Find where the given text appears and provide that cell's center as (x, y) coordinate. 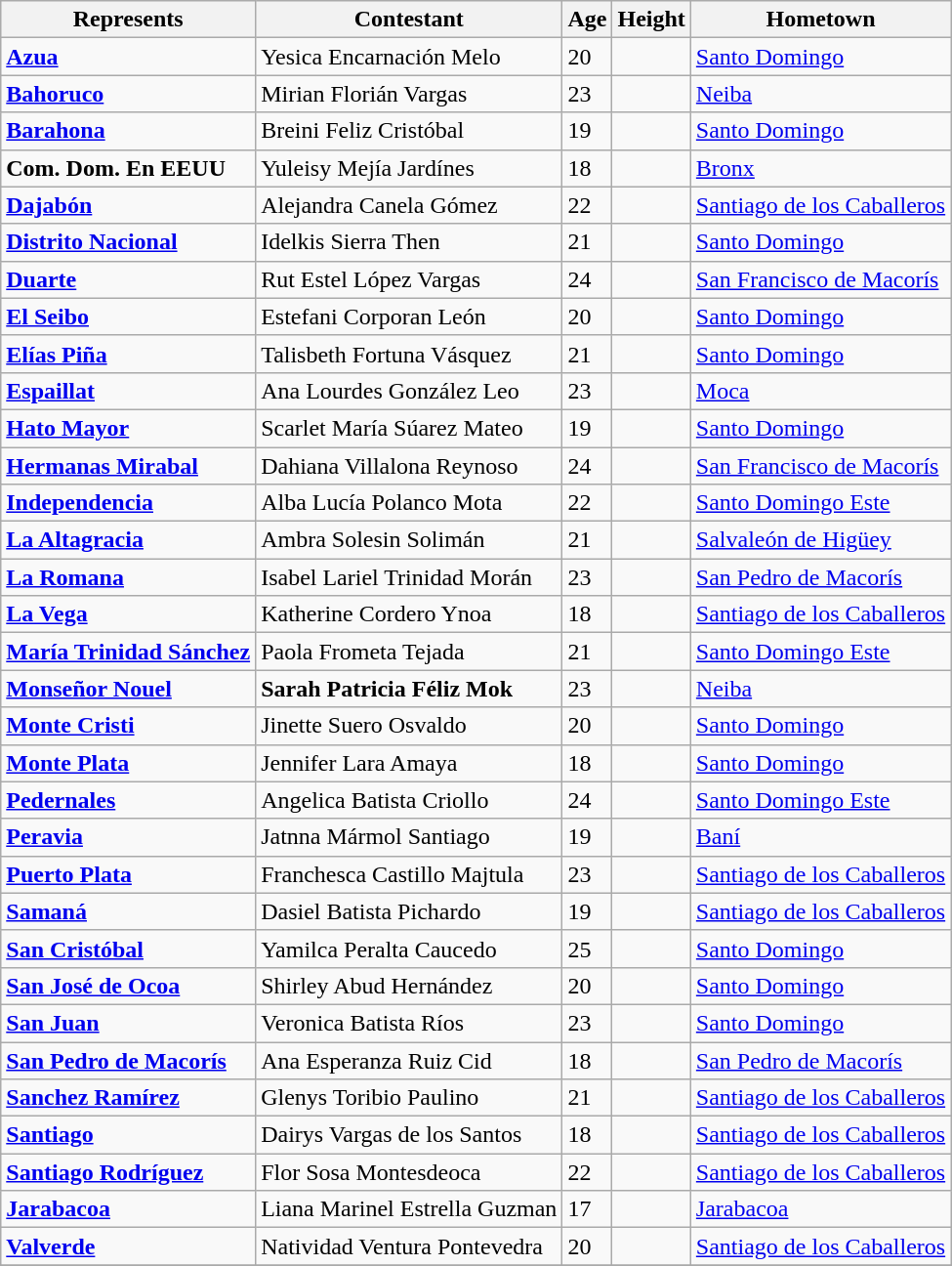
El Seibo (129, 316)
Baní (820, 837)
Angelica Batista Criollo (409, 800)
Espaillat (129, 391)
Ambra Solesin Solimán (409, 540)
Hermanas Mirabal (129, 466)
Represents (129, 20)
Breini Feliz Cristóbal (409, 131)
17 (588, 1209)
Contestant (409, 20)
Franchesca Castillo Majtula (409, 874)
Samaná (129, 911)
Rut Estel López Vargas (409, 279)
Shirley Abud Hernández (409, 986)
Dasiel Batista Pichardo (409, 911)
Hometown (820, 20)
Estefani Corporan León (409, 316)
Paola Frometa Tejada (409, 652)
Hato Mayor (129, 428)
La Vega (129, 614)
25 (588, 949)
Jennifer Lara Amaya (409, 763)
San José de Ocoa (129, 986)
Independencia (129, 503)
Scarlet María Súarez Mateo (409, 428)
Yuleisy Mejía Jardínes (409, 168)
Isabel Lariel Trinidad Morán (409, 577)
Veronica Batista Ríos (409, 1023)
Jatnna Mármol Santiago (409, 837)
Natividad Ventura Pontevedra (409, 1246)
Sanchez Ramírez (129, 1098)
Flor Sosa Montesdeoca (409, 1172)
Peravia (129, 837)
Yamilca Peralta Caucedo (409, 949)
Dajabón (129, 205)
María Trinidad Sánchez (129, 652)
Pedernales (129, 800)
Monseñor Nouel (129, 689)
Ana Lourdes González Leo (409, 391)
Idelkis Sierra Then (409, 242)
Alba Lucía Polanco Mota (409, 503)
Azua (129, 57)
Mirian Florián Vargas (409, 94)
Bahoruco (129, 94)
Dairys Vargas de los Santos (409, 1135)
Glenys Toribio Paulino (409, 1098)
Salvaleón de Higüey (820, 540)
Valverde (129, 1246)
Duarte (129, 279)
Santiago Rodríguez (129, 1172)
Sarah Patricia Féliz Mok (409, 689)
Distrito Nacional (129, 242)
Moca (820, 391)
Barahona (129, 131)
Com. Dom. En EEUU (129, 168)
Jinette Suero Osvaldo (409, 726)
San Juan (129, 1023)
Santiago (129, 1135)
Age (588, 20)
Dahiana Villalona Reynoso (409, 466)
La Altagracia (129, 540)
Puerto Plata (129, 874)
Talisbeth Fortuna Vásquez (409, 354)
Monte Plata (129, 763)
Katherine Cordero Ynoa (409, 614)
Bronx (820, 168)
Monte Cristi (129, 726)
Alejandra Canela Gómez (409, 205)
Liana Marinel Estrella Guzman (409, 1209)
San Cristóbal (129, 949)
Height (651, 20)
Ana Esperanza Ruiz Cid (409, 1060)
Yesica Encarnación Melo (409, 57)
Elías Piña (129, 354)
La Romana (129, 577)
